Return the (x, y) coordinate for the center point of the cell that contains the specified text.  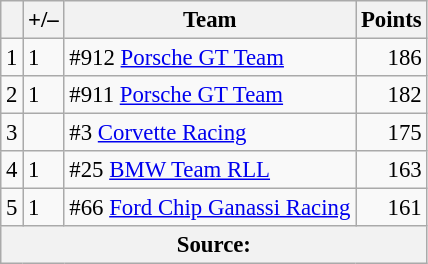
#3 Corvette Racing (210, 133)
5 (12, 208)
Team (210, 20)
Source: (214, 245)
163 (392, 170)
+/– (44, 20)
175 (392, 133)
2 (12, 95)
#911 Porsche GT Team (210, 95)
Points (392, 20)
3 (12, 133)
186 (392, 58)
#912 Porsche GT Team (210, 58)
#66 Ford Chip Ganassi Racing (210, 208)
#25 BMW Team RLL (210, 170)
161 (392, 208)
182 (392, 95)
4 (12, 170)
